Pinpoint the cell where the given text exists, returning its [X, Y] midpoint coordinate. 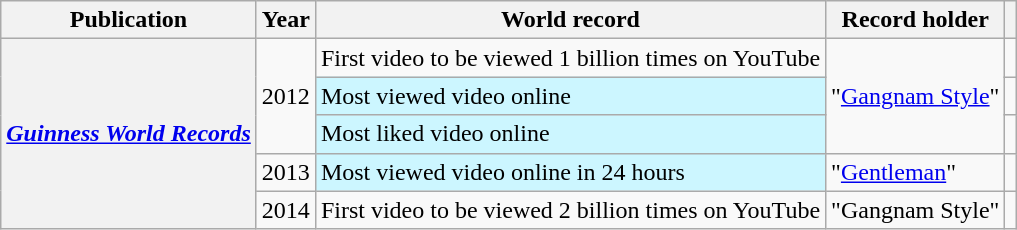
Year [286, 20]
First video to be viewed 1 billion times on YouTube [570, 58]
"Gentleman" [916, 172]
2014 [286, 210]
Guinness World Records [129, 134]
Most viewed video online [570, 96]
Most liked video online [570, 134]
Most viewed video online in 24 hours [570, 172]
Record holder [916, 20]
2012 [286, 96]
Publication [129, 20]
World record [570, 20]
First video to be viewed 2 billion times on YouTube [570, 210]
2013 [286, 172]
